Search for the cell housing the specified text and yield its (x, y) center coordinate. 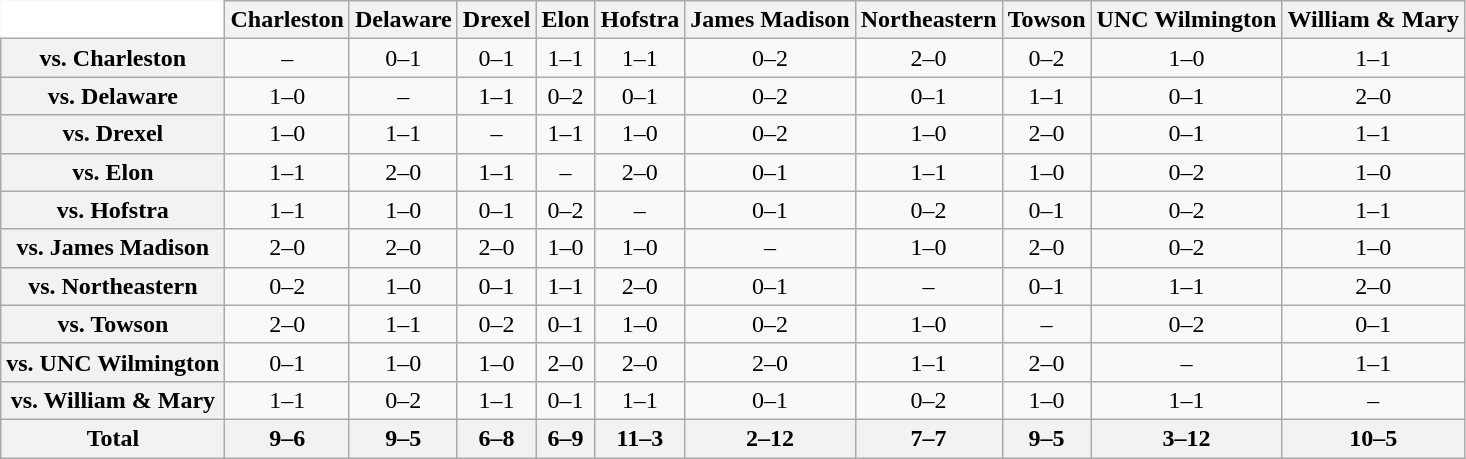
William & Mary (1374, 20)
vs. Drexel (113, 134)
James Madison (770, 20)
6–8 (496, 438)
6–9 (566, 438)
Drexel (496, 20)
Northeastern (928, 20)
Elon (566, 20)
Towson (1046, 20)
vs. Northeastern (113, 286)
vs. UNC Wilmington (113, 362)
vs. James Madison (113, 248)
7–7 (928, 438)
3–12 (1186, 438)
vs. Delaware (113, 96)
2–12 (770, 438)
10–5 (1374, 438)
11–3 (640, 438)
vs. Hofstra (113, 210)
Hofstra (640, 20)
vs. Charleston (113, 58)
9–6 (287, 438)
UNC Wilmington (1186, 20)
Delaware (403, 20)
Charleston (287, 20)
vs. Elon (113, 172)
vs. William & Mary (113, 400)
Total (113, 438)
vs. Towson (113, 324)
